Output the [x, y] coordinate of the center of the cell containing the given text.  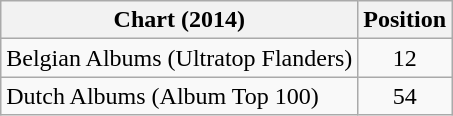
12 [405, 58]
54 [405, 96]
Dutch Albums (Album Top 100) [180, 96]
Position [405, 20]
Chart (2014) [180, 20]
Belgian Albums (Ultratop Flanders) [180, 58]
